For the text-containing cell, return its midpoint in (X, Y) coordinate format. 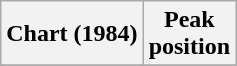
Peakposition (189, 34)
Chart (1984) (72, 34)
